Output the [X, Y] coordinate of the center of the cell containing the given text.  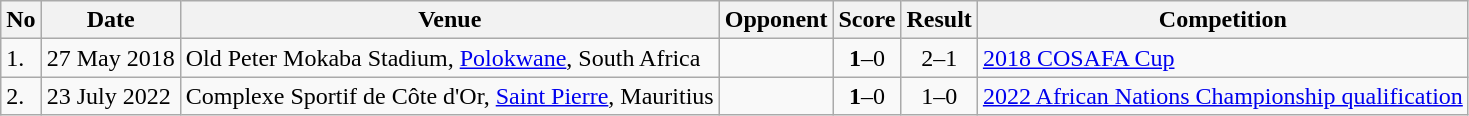
23 July 2022 [110, 96]
Complexe Sportif de Côte d'Or, Saint Pierre, Mauritius [450, 96]
2022 African Nations Championship qualification [1222, 96]
Old Peter Mokaba Stadium, Polokwane, South Africa [450, 58]
27 May 2018 [110, 58]
Venue [450, 20]
2. [21, 96]
Competition [1222, 20]
1. [21, 58]
Result [939, 20]
Date [110, 20]
2018 COSAFA Cup [1222, 58]
No [21, 20]
2–1 [939, 58]
Score [867, 20]
Opponent [776, 20]
